Identify which cell holds the provided text, then report its (x, y) central coordinate. 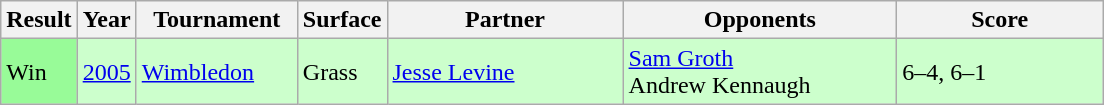
Opponents (760, 20)
Tournament (216, 20)
Result (39, 20)
Grass (342, 72)
Wimbledon (216, 72)
Score (1000, 20)
Jesse Levine (505, 72)
Surface (342, 20)
Win (39, 72)
6–4, 6–1 (1000, 72)
Sam Groth Andrew Kennaugh (760, 72)
Partner (505, 20)
2005 (106, 72)
Year (106, 20)
